Return [X, Y] of the center of cell containing provided text 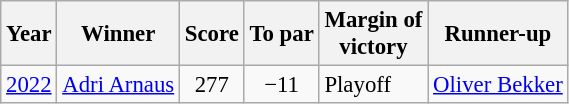
Adri Arnaus [118, 85]
Score [212, 34]
Playoff [374, 85]
Oliver Bekker [498, 85]
−11 [282, 85]
2022 [29, 85]
Runner-up [498, 34]
Winner [118, 34]
277 [212, 85]
Year [29, 34]
To par [282, 34]
Margin ofvictory [374, 34]
